Scan for the cell matching the given text and deliver its [x, y] coordinate at center. 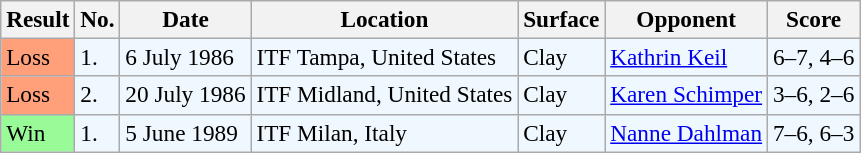
Score [813, 19]
No. [98, 19]
Location [384, 19]
3–6, 2–6 [813, 95]
ITF Tampa, United States [384, 57]
Opponent [686, 19]
Karen Schimper [686, 95]
Date [186, 19]
ITF Milan, Italy [384, 133]
Win [38, 133]
Surface [562, 19]
Result [38, 19]
6–7, 4–6 [813, 57]
ITF Midland, United States [384, 95]
2. [98, 95]
5 June 1989 [186, 133]
Kathrin Keil [686, 57]
6 July 1986 [186, 57]
20 July 1986 [186, 95]
Nanne Dahlman [686, 133]
7–6, 6–3 [813, 133]
